Determine the [X, Y] coordinate at the center of the cell enclosing the given text.  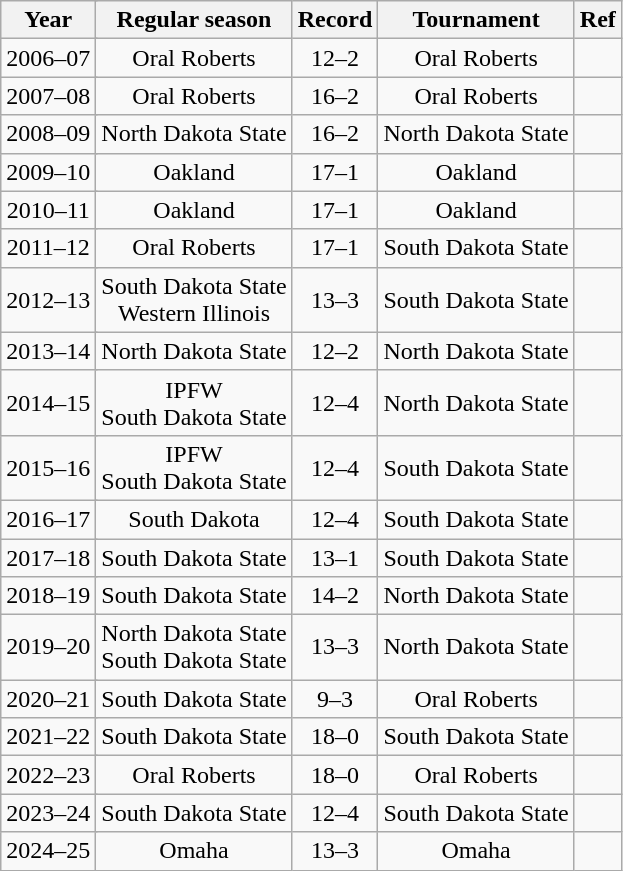
North Dakota StateSouth Dakota State [194, 648]
2008–09 [48, 134]
2016–17 [48, 519]
Year [48, 20]
2013–14 [48, 351]
2012–13 [48, 300]
9–3 [335, 699]
South Dakota [194, 519]
2006–07 [48, 58]
2014–15 [48, 402]
2020–21 [48, 699]
2007–08 [48, 96]
Ref [598, 20]
2009–10 [48, 172]
2019–20 [48, 648]
Record [335, 20]
2017–18 [48, 557]
2023–24 [48, 813]
2024–25 [48, 851]
Tournament [476, 20]
2015–16 [48, 468]
13–1 [335, 557]
South Dakota StateWestern Illinois [194, 300]
14–2 [335, 596]
Regular season [194, 20]
2021–22 [48, 737]
2010–11 [48, 210]
2022–23 [48, 775]
2011–12 [48, 248]
2018–19 [48, 596]
